Determine the [X, Y] coordinate at the center of the cell enclosing the given text.  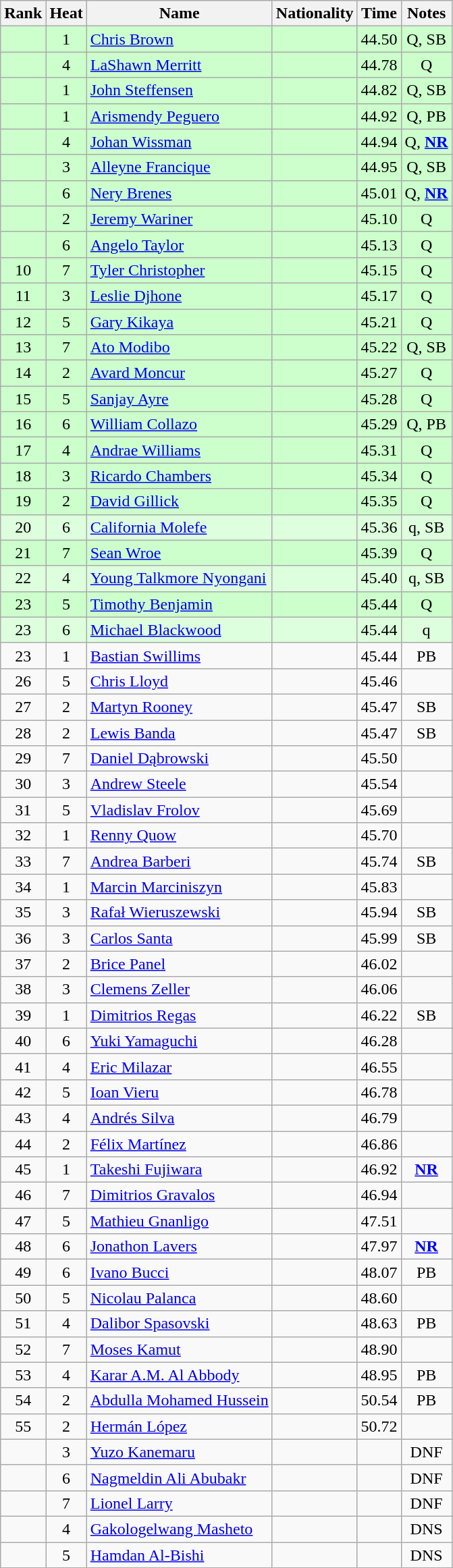
Félix Martínez [180, 1144]
33 [23, 861]
46.86 [379, 1144]
Renny Quow [180, 836]
44.94 [379, 142]
31 [23, 810]
Nationality [315, 13]
Hamdan Al-Bishi [180, 1555]
Moses Kamut [180, 1349]
47.97 [379, 1247]
46.94 [379, 1195]
Lewis Banda [180, 732]
42 [23, 1092]
45.50 [379, 759]
Nery Brenes [180, 193]
Gakologelwang Masheto [180, 1529]
36 [23, 938]
18 [23, 476]
44.78 [379, 65]
Chris Lloyd [180, 681]
13 [23, 348]
45.01 [379, 193]
Sanjay Ayre [180, 399]
45.83 [379, 887]
46.28 [379, 1041]
48.60 [379, 1298]
Bastian Swillims [180, 655]
Andrae Williams [180, 450]
Dalibor Spasovski [180, 1324]
34 [23, 887]
48.07 [379, 1272]
45.99 [379, 938]
44.95 [379, 167]
45.54 [379, 784]
46.79 [379, 1118]
47.51 [379, 1221]
50 [23, 1298]
44.92 [379, 116]
46.06 [379, 990]
45.17 [379, 296]
Dimitrios Regas [180, 1015]
48 [23, 1247]
Yuzo Kanemaru [180, 1452]
47 [23, 1221]
Ricardo Chambers [180, 476]
Ioan Vieru [180, 1092]
Heat [66, 13]
William Collazo [180, 425]
44 [23, 1144]
17 [23, 450]
45.21 [379, 322]
28 [23, 732]
52 [23, 1349]
44.82 [379, 90]
54 [23, 1401]
45.40 [379, 578]
Yuki Yamaguchi [180, 1041]
Angelo Taylor [180, 244]
45.94 [379, 913]
Tyler Christopher [180, 270]
Sean Wroe [180, 553]
40 [23, 1041]
45.29 [379, 425]
Brice Panel [180, 964]
Vladislav Frolov [180, 810]
20 [23, 527]
California Molefe [180, 527]
Andrew Steele [180, 784]
David Gillick [180, 502]
Rank [23, 13]
Johan Wissman [180, 142]
Hermán López [180, 1426]
45.34 [379, 476]
Avard Moncur [180, 373]
26 [23, 681]
Mathieu Gnanligo [180, 1221]
Notes [427, 13]
Rafał Wieruszewski [180, 913]
45.35 [379, 502]
45.13 [379, 244]
Lionel Larry [180, 1503]
45.69 [379, 810]
48.90 [379, 1349]
45.74 [379, 861]
50.54 [379, 1401]
21 [23, 553]
19 [23, 502]
10 [23, 270]
Young Talkmore Nyongani [180, 578]
46.55 [379, 1066]
Takeshi Fujiwara [180, 1170]
LaShawn Merritt [180, 65]
39 [23, 1015]
53 [23, 1375]
Timothy Benjamin [180, 604]
27 [23, 707]
45 [23, 1170]
37 [23, 964]
46.78 [379, 1092]
Leslie Djhone [180, 296]
41 [23, 1066]
Eric Milazar [180, 1066]
Jeremy Wariner [180, 219]
45.28 [379, 399]
11 [23, 296]
22 [23, 578]
45.27 [379, 373]
46.02 [379, 964]
32 [23, 836]
45.31 [379, 450]
49 [23, 1272]
45.36 [379, 527]
Ato Modibo [180, 348]
55 [23, 1426]
45.10 [379, 219]
48.63 [379, 1324]
Ivano Bucci [180, 1272]
44.50 [379, 39]
Carlos Santa [180, 938]
Clemens Zeller [180, 990]
45.22 [379, 348]
q [427, 630]
Daniel Dąbrowski [180, 759]
46 [23, 1195]
45.70 [379, 836]
Marcin Marciniszyn [180, 887]
14 [23, 373]
50.72 [379, 1426]
Jonathon Lavers [180, 1247]
46.92 [379, 1170]
Time [379, 13]
Chris Brown [180, 39]
Martyn Rooney [180, 707]
46.22 [379, 1015]
Name [180, 13]
Andrés Silva [180, 1118]
45.39 [379, 553]
38 [23, 990]
30 [23, 784]
43 [23, 1118]
16 [23, 425]
Andrea Barberi [180, 861]
45.46 [379, 681]
Abdulla Mohamed Hussein [180, 1401]
Nagmeldin Ali Abubakr [180, 1478]
51 [23, 1324]
Dimitrios Gravalos [180, 1195]
Alleyne Francique [180, 167]
Karar A.M. Al Abbody [180, 1375]
Arismendy Peguero [180, 116]
29 [23, 759]
12 [23, 322]
45.15 [379, 270]
15 [23, 399]
Michael Blackwood [180, 630]
48.95 [379, 1375]
John Steffensen [180, 90]
35 [23, 913]
Gary Kikaya [180, 322]
Nicolau Palanca [180, 1298]
